For the text-containing cell, return its midpoint in (X, Y) coordinate format. 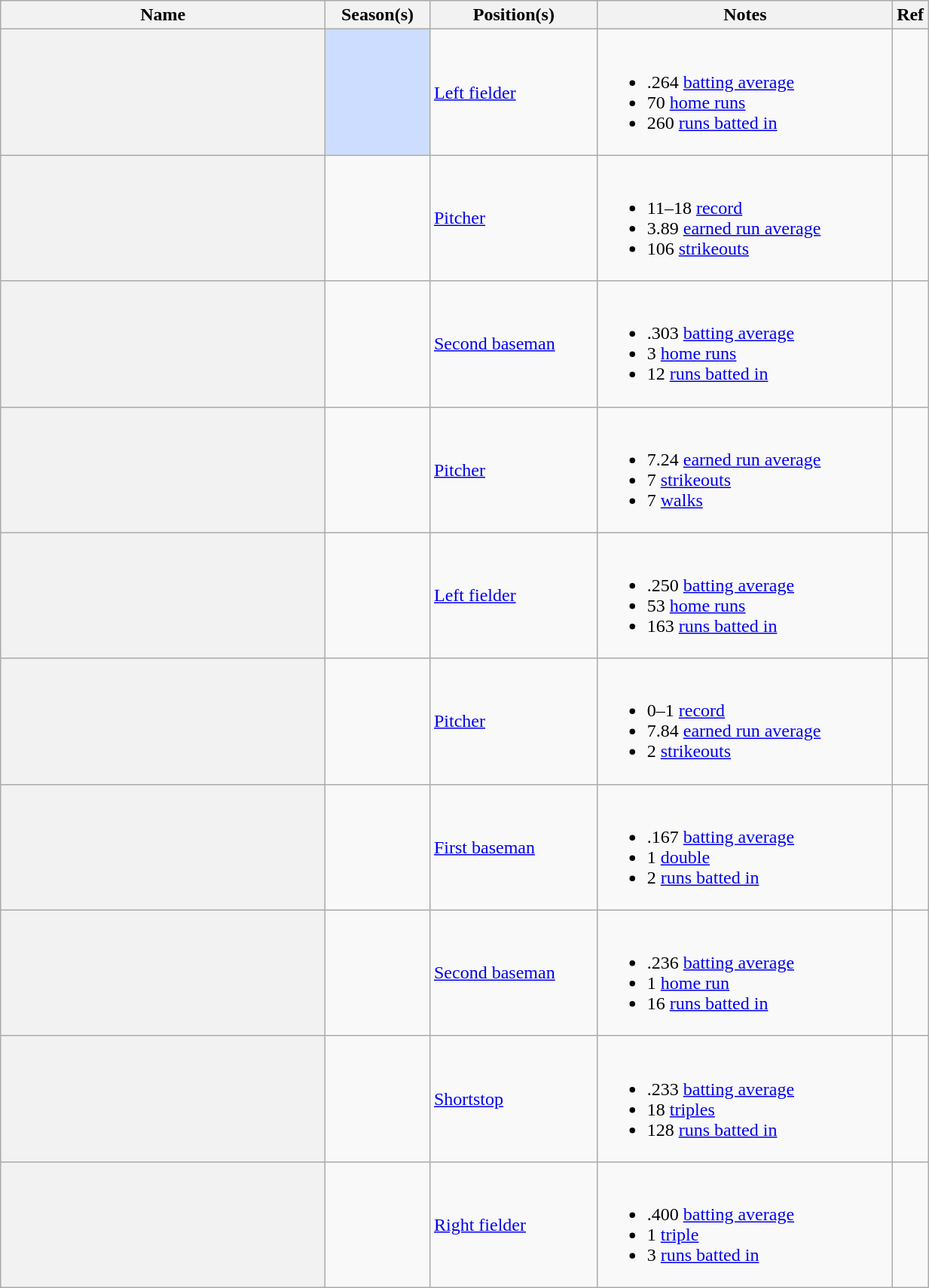
7.24 earned run average7 strikeouts7 walks (744, 470)
.264 batting average70 home runs260 runs batted in (744, 92)
Notes (744, 15)
First baseman (514, 847)
.236 batting average1 home run16 runs batted in (744, 973)
0–1 record7.84 earned run average2 strikeouts (744, 722)
Season(s) (378, 15)
11–18 record3.89 earned run average106 strikeouts (744, 218)
.250 batting average53 home runs163 runs batted in (744, 595)
Shortstop (514, 1098)
.167 batting average1 double2 runs batted in (744, 847)
.303 batting average3 home runs12 runs batted in (744, 343)
Right fielder (514, 1225)
Position(s) (514, 15)
Ref (910, 15)
.400 batting average1 triple3 runs batted in (744, 1225)
.233 batting average18 triples128 runs batted in (744, 1098)
Name (163, 15)
